Scan for the cell matching the given text and deliver its (x, y) coordinate at center. 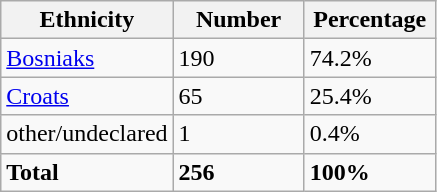
Percentage (370, 20)
Bosniaks (87, 58)
1 (238, 134)
65 (238, 96)
Number (238, 20)
100% (370, 172)
25.4% (370, 96)
other/undeclared (87, 134)
Total (87, 172)
Croats (87, 96)
0.4% (370, 134)
Ethnicity (87, 20)
256 (238, 172)
190 (238, 58)
74.2% (370, 58)
